From the cell containing the given text, extract its center point as (X, Y) coordinate. 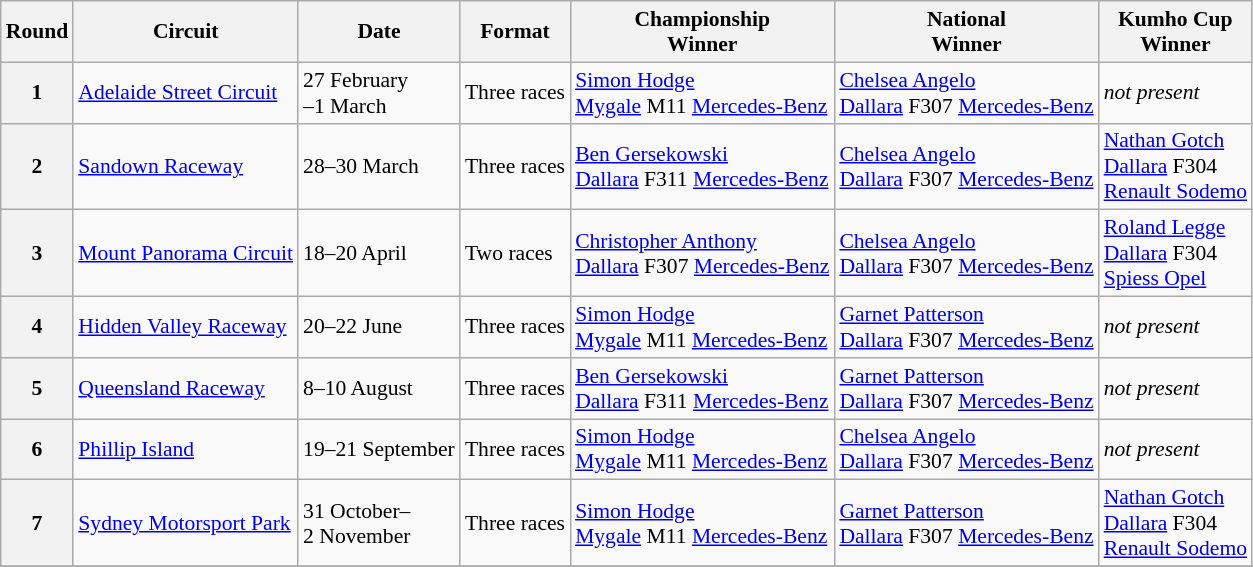
Adelaide Street Circuit (186, 92)
Sydney Motorsport Park (186, 524)
18–20 April (379, 254)
Roland LeggeDallara F304Spiess Opel (1176, 254)
Kumho Cup Winner (1176, 32)
Phillip Island (186, 450)
Sandown Raceway (186, 166)
28–30 March (379, 166)
Hidden Valley Raceway (186, 328)
Christopher AnthonyDallara F307 Mercedes-Benz (702, 254)
Queensland Raceway (186, 388)
Date (379, 32)
Format (515, 32)
Round (38, 32)
1 (38, 92)
Mount Panorama Circuit (186, 254)
31 October–2 November (379, 524)
Circuit (186, 32)
7 (38, 524)
8–10 August (379, 388)
6 (38, 450)
Two races (515, 254)
27 February–1 March (379, 92)
5 (38, 388)
20–22 June (379, 328)
3 (38, 254)
2 (38, 166)
4 (38, 328)
Championship Winner (702, 32)
19–21 September (379, 450)
National Winner (966, 32)
